For the text-containing cell, return its midpoint in (X, Y) coordinate format. 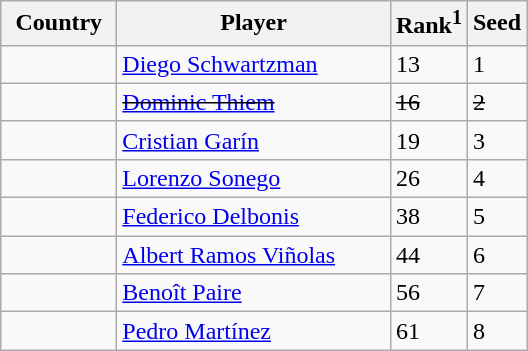
Seed (496, 24)
61 (428, 331)
5 (496, 217)
44 (428, 255)
56 (428, 293)
3 (496, 140)
Albert Ramos Viñolas (254, 255)
2 (496, 102)
Federico Delbonis (254, 217)
8 (496, 331)
26 (428, 178)
Diego Schwartzman (254, 64)
19 (428, 140)
Cristian Garín (254, 140)
Country (59, 24)
38 (428, 217)
Player (254, 24)
16 (428, 102)
7 (496, 293)
Dominic Thiem (254, 102)
Pedro Martínez (254, 331)
Lorenzo Sonego (254, 178)
1 (496, 64)
6 (496, 255)
13 (428, 64)
Benoît Paire (254, 293)
4 (496, 178)
Rank1 (428, 24)
